Identify which cell holds the provided text, then report its (x, y) central coordinate. 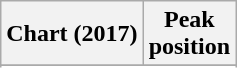
Peakposition (189, 34)
Chart (2017) (72, 34)
